Provide the [x, y] coordinate of the cell's center where the given text is located.  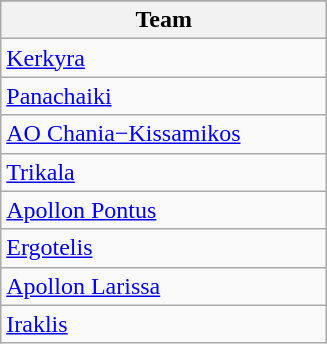
Kerkyra [164, 58]
Ergotelis [164, 248]
Trikala [164, 172]
Apollon Larissa [164, 286]
AO Chania−Kissamikos [164, 134]
Apollon Pontus [164, 210]
Team [164, 20]
Panachaiki [164, 96]
Iraklis [164, 324]
